Output the [X, Y] coordinate of the center of the cell containing the given text.  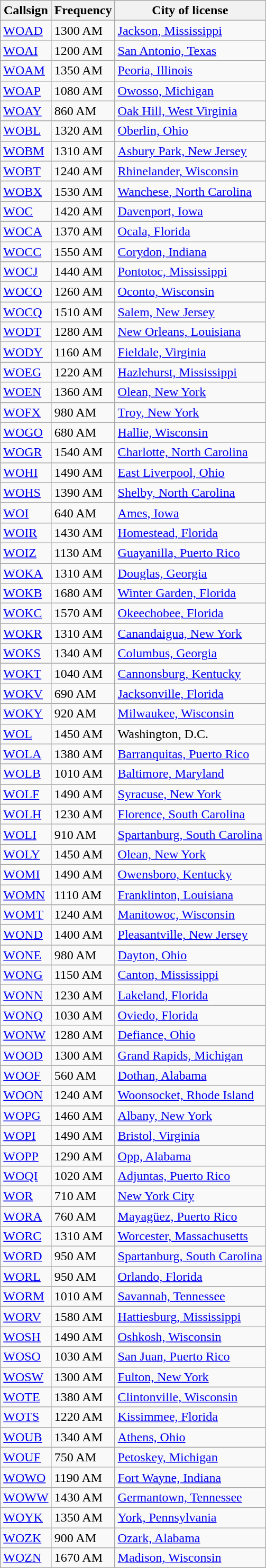
Bristol, Virginia [190, 1136]
1360 AM [83, 392]
Opp, Alabama [190, 1156]
Canton, Mississippi [190, 975]
Cannonsburg, Kentucky [190, 674]
WOBM [26, 151]
1260 AM [83, 292]
WOWO [26, 1477]
WOSO [26, 1357]
San Antonio, Texas [190, 51]
New Orleans, Louisiana [190, 332]
Charlotte, North Carolina [190, 452]
WOYK [26, 1517]
Owensboro, Kentucky [190, 874]
Florence, South Carolina [190, 814]
WOKV [26, 694]
WOTE [26, 1397]
Petoskey, Michigan [190, 1457]
WOZK [26, 1538]
WOAP [26, 91]
Pleasantville, New Jersey [190, 935]
WONG [26, 975]
WOI [26, 513]
WOGO [26, 432]
Lakeland, Florida [190, 995]
1130 AM [83, 553]
WOSW [26, 1377]
WOIZ [26, 553]
Oviedo, Florida [190, 1015]
WOOF [26, 1075]
1420 AM [83, 211]
Franklinton, Louisiana [190, 895]
WODT [26, 332]
WOUF [26, 1457]
1370 AM [83, 231]
760 AM [83, 1216]
Pontotoc, Mississippi [190, 272]
560 AM [83, 1075]
Mayagüez, Puerto Rico [190, 1216]
WOMN [26, 895]
Barranquitas, Puerto Rico [190, 754]
Homestead, Florida [190, 533]
WOOD [26, 1055]
920 AM [83, 714]
WOFX [26, 412]
900 AM [83, 1538]
WOUB [26, 1437]
WOCC [26, 252]
WOHI [26, 473]
WOTS [26, 1417]
WOND [26, 935]
1200 AM [83, 51]
Davenport, Iowa [190, 211]
Woonsocket, Rhode Island [190, 1095]
Hazlehurst, Mississippi [190, 372]
WORA [26, 1216]
Hallie, Wisconsin [190, 432]
WOGR [26, 452]
1110 AM [83, 895]
WOKS [26, 654]
Savannah, Tennessee [190, 1297]
1570 AM [83, 613]
WOC [26, 211]
WOQI [26, 1176]
WOAI [26, 51]
Ames, Iowa [190, 513]
WOCJ [26, 272]
East Liverpool, Ohio [190, 473]
690 AM [83, 694]
York, Pennsylvania [190, 1517]
Defiance, Ohio [190, 1035]
WOZN [26, 1558]
Milwaukee, Wisconsin [190, 714]
Asbury Park, New Jersey [190, 151]
1160 AM [83, 352]
1320 AM [83, 131]
WOLH [26, 814]
WOKR [26, 634]
Owosso, Michigan [190, 91]
1080 AM [83, 91]
Fieldale, Virginia [190, 352]
WONN [26, 995]
WONQ [26, 1015]
Oshkosh, Wisconsin [190, 1337]
1670 AM [83, 1558]
Troy, New York [190, 412]
Wanchese, North Carolina [190, 191]
WOEN [26, 392]
Syracuse, New York [190, 794]
1040 AM [83, 674]
1390 AM [83, 493]
WORL [26, 1277]
Canandaigua, New York [190, 634]
Athens, Ohio [190, 1437]
WODY [26, 352]
1550 AM [83, 252]
WOPI [26, 1136]
Ocala, Florida [190, 231]
Baltimore, Maryland [190, 774]
WOHS [26, 493]
640 AM [83, 513]
Oak Hill, West Virginia [190, 111]
WOMI [26, 874]
910 AM [83, 834]
1020 AM [83, 1176]
Jackson, Mississippi [190, 31]
WORD [26, 1257]
WOL [26, 734]
Peoria, Illinois [190, 71]
Columbus, Georgia [190, 654]
WOAY [26, 111]
WOKB [26, 593]
WOKY [26, 714]
Clintonville, Wisconsin [190, 1397]
Oconto, Wisconsin [190, 292]
680 AM [83, 432]
Corydon, Indiana [190, 252]
1680 AM [83, 593]
Washington, D.C. [190, 734]
City of license [190, 11]
WOCO [26, 292]
WOLF [26, 794]
1530 AM [83, 191]
WOKT [26, 674]
WOCQ [26, 312]
WORV [26, 1317]
1440 AM [83, 272]
WOIR [26, 533]
WORC [26, 1236]
Guayanilla, Puerto Rico [190, 553]
750 AM [83, 1457]
WOSH [26, 1337]
Okeechobee, Florida [190, 613]
Albany, New York [190, 1116]
1190 AM [83, 1477]
Grand Rapids, Michigan [190, 1055]
WOEG [26, 372]
Rhinelander, Wisconsin [190, 171]
Douglas, Georgia [190, 573]
WOLB [26, 774]
WOPG [26, 1116]
San Juan, Puerto Rico [190, 1357]
WOLA [26, 754]
Orlando, Florida [190, 1277]
Madison, Wisconsin [190, 1558]
1540 AM [83, 452]
1290 AM [83, 1156]
WOMT [26, 915]
1510 AM [83, 312]
Hattiesburg, Mississippi [190, 1317]
Worcester, Massachusetts [190, 1236]
WONW [26, 1035]
Salem, New Jersey [190, 312]
1400 AM [83, 935]
1580 AM [83, 1317]
Dayton, Ohio [190, 955]
WOON [26, 1095]
Manitowoc, Wisconsin [190, 915]
WOAM [26, 71]
Dothan, Alabama [190, 1075]
Shelby, North Carolina [190, 493]
New York City [190, 1196]
WORM [26, 1297]
WOBL [26, 131]
WOKA [26, 573]
Adjuntas, Puerto Rico [190, 1176]
WOBT [26, 171]
WOAD [26, 31]
710 AM [83, 1196]
WONE [26, 955]
WOLY [26, 854]
WOKC [26, 613]
1150 AM [83, 975]
Callsign [26, 11]
WOPP [26, 1156]
Fort Wayne, Indiana [190, 1477]
1460 AM [83, 1116]
Ozark, Alabama [190, 1538]
Fulton, New York [190, 1377]
Jacksonville, Florida [190, 694]
Winter Garden, Florida [190, 593]
WOWW [26, 1497]
WOCA [26, 231]
Kissimmee, Florida [190, 1417]
Frequency [83, 11]
860 AM [83, 111]
Oberlin, Ohio [190, 131]
WOBX [26, 191]
WOR [26, 1196]
WOLI [26, 834]
Germantown, Tennessee [190, 1497]
